Output the [X, Y] coordinate of the center of the cell containing the given text.  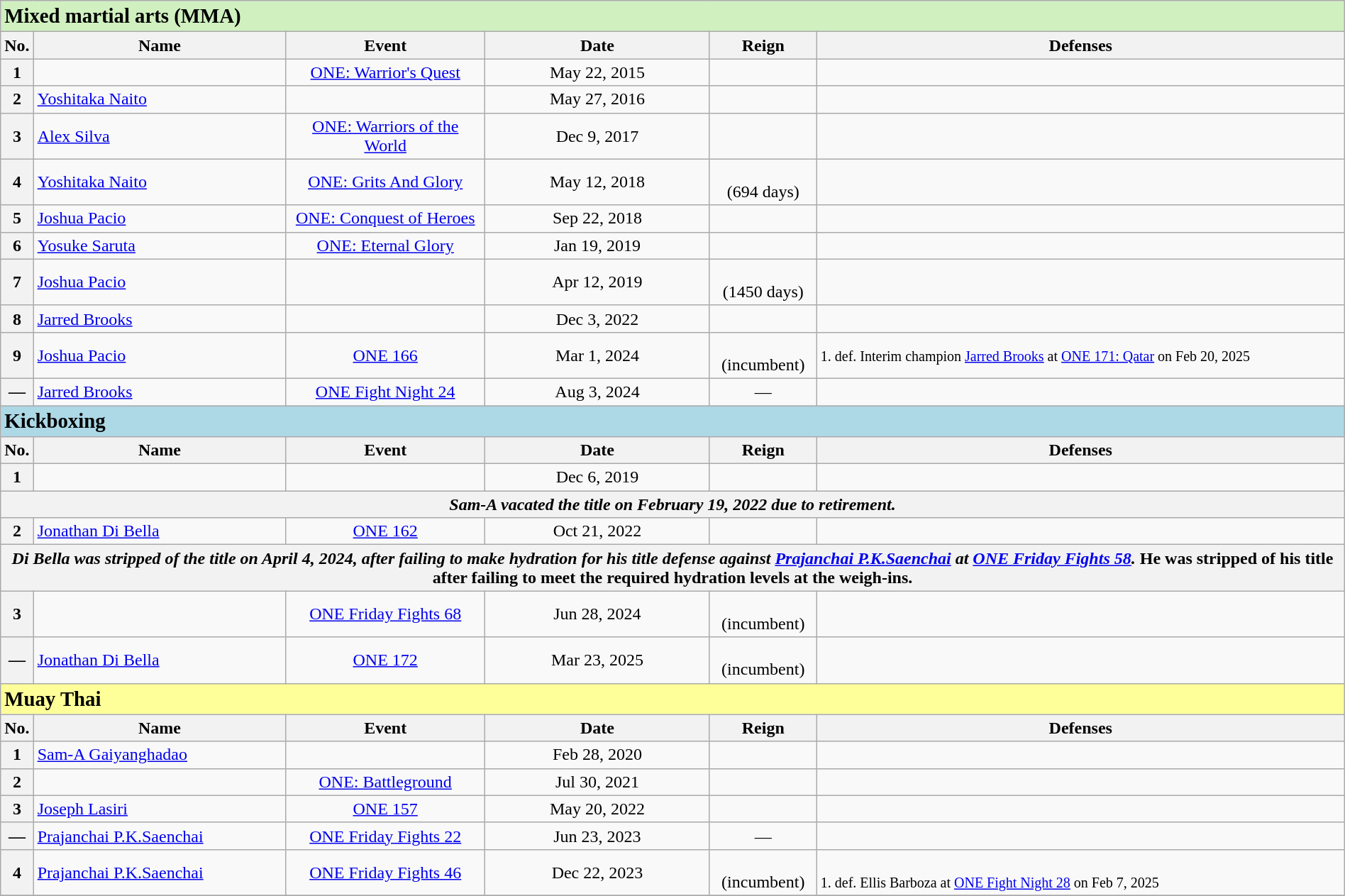
Jul 30, 2021 [597, 782]
ONE: Warriors of the World [386, 136]
(694 days) [763, 182]
Oct 21, 2022 [597, 531]
Mar 1, 2024 [597, 355]
Jun 28, 2024 [597, 614]
Dec 22, 2023 [597, 873]
Sep 22, 2018 [597, 219]
(1450 days) [763, 282]
8 [17, 319]
Aug 3, 2024 [597, 392]
Apr 12, 2019 [597, 282]
Joseph Lasiri [160, 809]
Jun 23, 2023 [597, 836]
5 [17, 219]
ONE Friday Fights 68 [386, 614]
May 12, 2018 [597, 182]
Sam-A vacated the title on February 19, 2022 due to retirement. [672, 504]
Alex Silva [160, 136]
May 27, 2016 [597, 99]
1. def. Interim champion Jarred Brooks at ONE 171: Qatar on Feb 20, 2025 [1080, 355]
May 20, 2022 [597, 809]
Mixed martial arts (MMA) [672, 16]
ONE Friday Fights 46 [386, 873]
ONE: Warrior's Quest [386, 72]
ONE: Conquest of Heroes [386, 219]
7 [17, 282]
Sam-A Gaiyanghadao [160, 755]
May 22, 2015 [597, 72]
ONE: Eternal Glory [386, 245]
9 [17, 355]
ONE 162 [386, 531]
ONE Friday Fights 22 [386, 836]
Dec 3, 2022 [597, 319]
Dec 6, 2019 [597, 477]
ONE 157 [386, 809]
1. def. Ellis Barboza at ONE Fight Night 28 on Feb 7, 2025 [1080, 873]
Jan 19, 2019 [597, 245]
Yosuke Saruta [160, 245]
6 [17, 245]
ONE: Battleground [386, 782]
ONE: Grits And Glory [386, 182]
ONE Fight Night 24 [386, 392]
ONE 172 [386, 660]
Dec 9, 2017 [597, 136]
Feb 28, 2020 [597, 755]
Kickboxing [672, 421]
Mar 23, 2025 [597, 660]
ONE 166 [386, 355]
Muay Thai [672, 699]
